Identify which cell holds the provided text, then report its (X, Y) central coordinate. 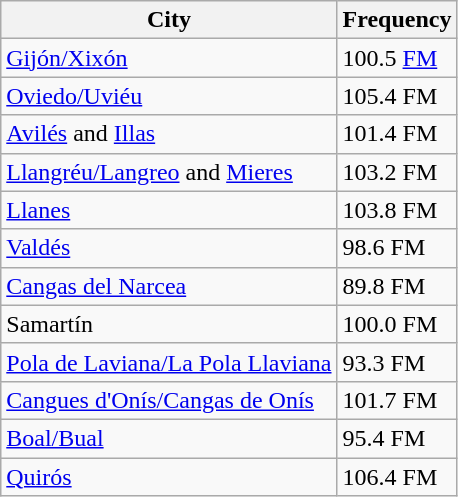
Frequency (397, 20)
Boal/Bual (169, 438)
City (169, 20)
Samartín (169, 324)
Pola de Laviana/La Pola Llaviana (169, 362)
103.8 FM (397, 210)
Llanes (169, 210)
Avilés and Illas (169, 134)
Quirós (169, 477)
Valdés (169, 248)
Llangréu/Langreo and Mieres (169, 172)
Cangues d'Onís/Cangas de Onís (169, 400)
106.4 FM (397, 477)
100.5 FM (397, 58)
101.4 FM (397, 134)
Oviedo/Uviéu (169, 96)
Cangas del Narcea (169, 286)
Gijón/Xixón (169, 58)
93.3 FM (397, 362)
98.6 FM (397, 248)
89.8 FM (397, 286)
101.7 FM (397, 400)
100.0 FM (397, 324)
95.4 FM (397, 438)
103.2 FM (397, 172)
105.4 FM (397, 96)
